Capture the cell that displays the provided text and extract its (x, y) central coordinate. 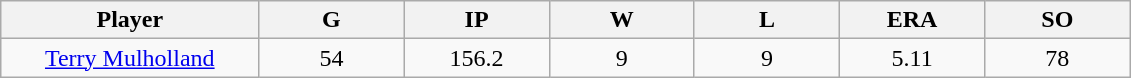
ERA (912, 20)
5.11 (912, 58)
W (622, 20)
78 (1058, 58)
Terry Mulholland (130, 58)
IP (476, 20)
G (332, 20)
156.2 (476, 58)
Player (130, 20)
54 (332, 58)
SO (1058, 20)
L (766, 20)
